Search for the cell housing the specified text and yield its (X, Y) center coordinate. 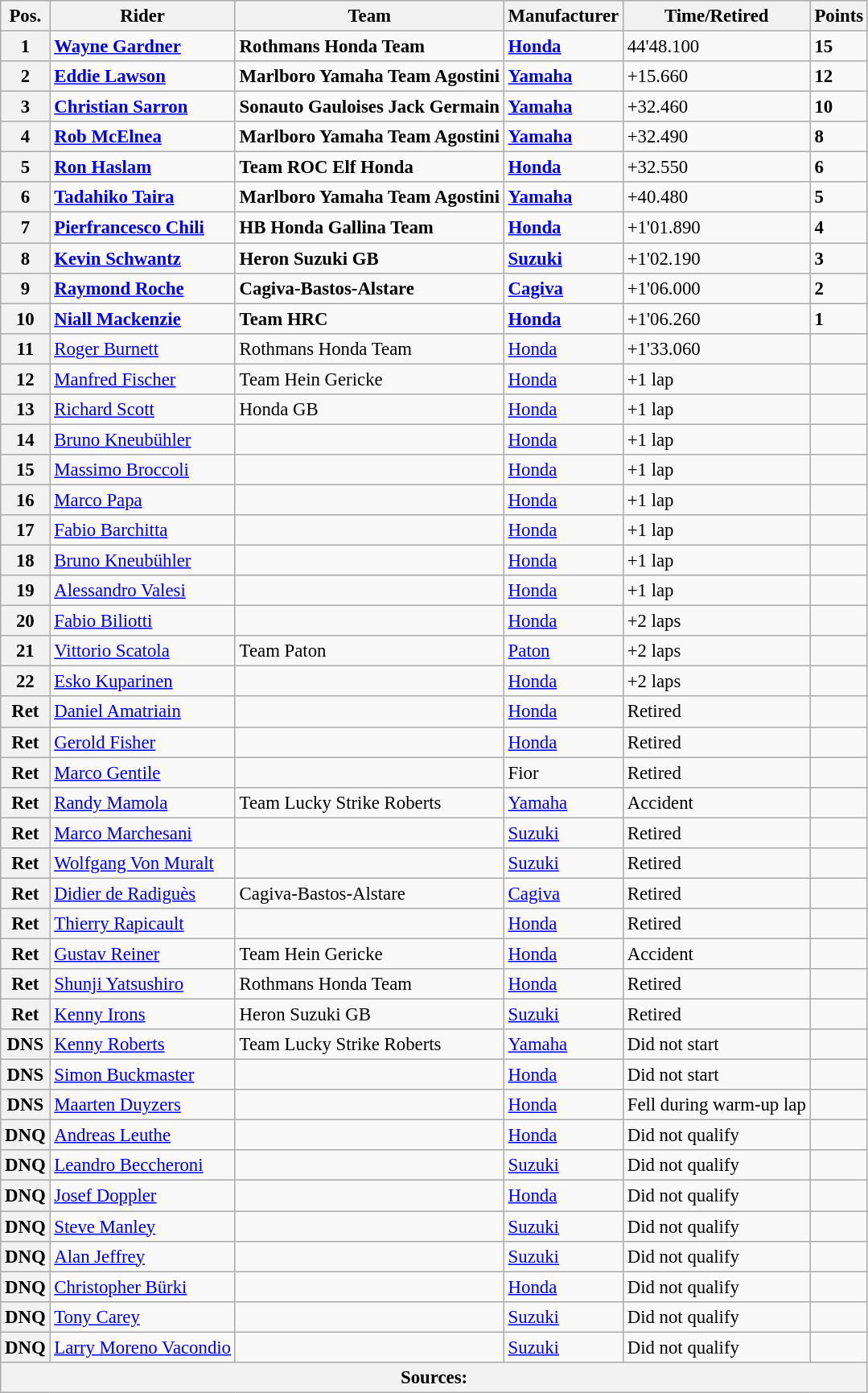
7 (26, 228)
Team HRC (369, 319)
Fabio Biliotti (142, 621)
Pos. (26, 16)
Randy Mamola (142, 802)
Raymond Roche (142, 288)
Points (838, 16)
13 (26, 410)
+32.490 (716, 137)
Kevin Schwantz (142, 258)
Gerold Fisher (142, 742)
+32.550 (716, 167)
Roger Burnett (142, 348)
Rider (142, 16)
Esko Kuparinen (142, 682)
21 (26, 651)
Manfred Fischer (142, 379)
19 (26, 591)
Steve Manley (142, 1226)
Ron Haslam (142, 167)
Marco Marchesani (142, 833)
HB Honda Gallina Team (369, 228)
Team (369, 16)
Rob McElnea (142, 137)
Manufacturer (563, 16)
Marco Papa (142, 500)
Team Paton (369, 651)
Josef Doppler (142, 1196)
Eddie Lawson (142, 76)
+1'33.060 (716, 348)
22 (26, 682)
20 (26, 621)
18 (26, 561)
Honda GB (369, 410)
Kenny Roberts (142, 1045)
Sonauto Gauloises Jack Germain (369, 107)
Wolfgang Von Muralt (142, 863)
44'48.100 (716, 47)
Alan Jeffrey (142, 1256)
Christian Sarron (142, 107)
+40.480 (716, 197)
Richard Scott (142, 410)
9 (26, 288)
Vittorio Scatola (142, 651)
Leandro Beccheroni (142, 1166)
Thierry Rapicault (142, 924)
Pierfrancesco Chili (142, 228)
+32.460 (716, 107)
14 (26, 439)
Daniel Amatriain (142, 712)
Paton (563, 651)
Sources: (434, 1378)
Shunji Yatsushiro (142, 984)
+15.660 (716, 76)
Massimo Broccoli (142, 470)
11 (26, 348)
Maarten Duyzers (142, 1105)
Alessandro Valesi (142, 591)
Team ROC Elf Honda (369, 167)
+1'02.190 (716, 258)
+1'06.000 (716, 288)
Didier de Radiguès (142, 893)
Kenny Irons (142, 1015)
Simon Buckmaster (142, 1075)
Larry Moreno Vacondio (142, 1347)
Time/Retired (716, 16)
Niall Mackenzie (142, 319)
Wayne Gardner (142, 47)
Fell during warm-up lap (716, 1105)
Tony Carey (142, 1317)
Fior (563, 773)
+1'01.890 (716, 228)
Gustav Reiner (142, 954)
Marco Gentile (142, 773)
Christopher Bürki (142, 1287)
16 (26, 500)
+1'06.260 (716, 319)
Tadahiko Taira (142, 197)
Andreas Leuthe (142, 1135)
17 (26, 530)
Fabio Barchitta (142, 530)
